Capture the cell that displays the provided text and extract its [X, Y] central coordinate. 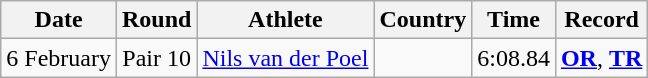
6:08.84 [514, 58]
Pair 10 [156, 58]
Round [156, 20]
Nils van der Poel [286, 58]
Country [423, 20]
Date [59, 20]
Record [601, 20]
Athlete [286, 20]
6 February [59, 58]
Time [514, 20]
OR, TR [601, 58]
